From the cell containing the given text, extract its center point as (x, y) coordinate. 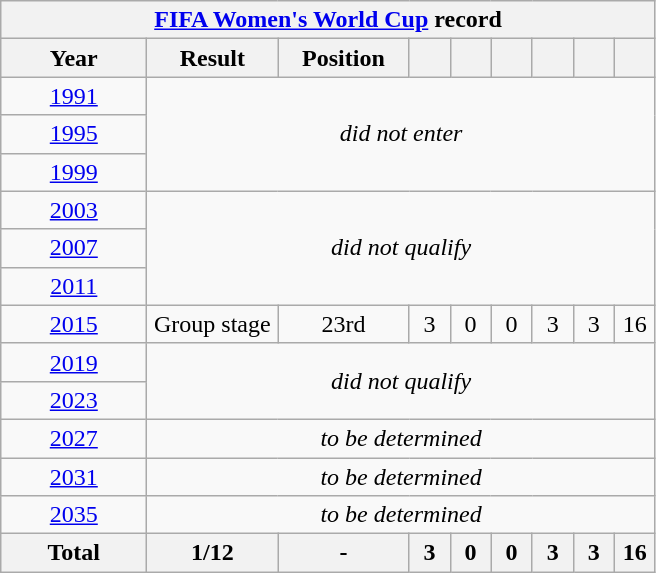
2027 (74, 438)
did not enter (401, 134)
23rd (344, 324)
2023 (74, 400)
2003 (74, 210)
Year (74, 58)
FIFA Women's World Cup record (328, 20)
2007 (74, 248)
2019 (74, 362)
2035 (74, 515)
Result (212, 58)
1991 (74, 96)
1995 (74, 134)
2031 (74, 477)
- (344, 553)
Group stage (212, 324)
1999 (74, 172)
Total (74, 553)
Position (344, 58)
2015 (74, 324)
2011 (74, 286)
1/12 (212, 553)
